For the text-containing cell, return its midpoint in [X, Y] coordinate format. 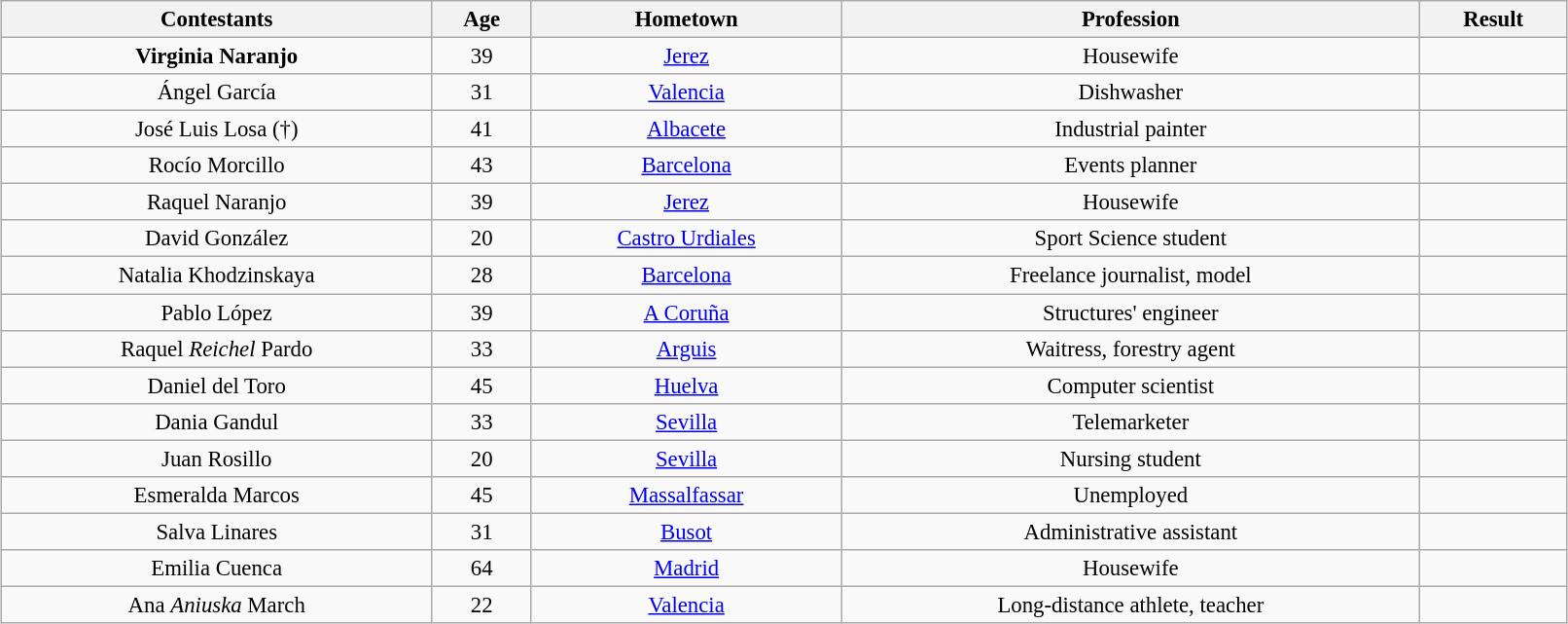
Result [1493, 19]
Freelance journalist, model [1130, 275]
A Coruña [687, 312]
Dishwasher [1130, 92]
Massalfassar [687, 495]
22 [481, 605]
Raquel Reichel Pardo [217, 349]
41 [481, 129]
Albacete [687, 129]
Dania Gandul [217, 422]
Madrid [687, 569]
Rocío Morcillo [217, 165]
Natalia Khodzinskaya [217, 275]
Nursing student [1130, 459]
Juan Rosillo [217, 459]
Virginia Naranjo [217, 55]
Age [481, 19]
Arguis [687, 349]
José Luis Losa (†) [217, 129]
Ana Aniuska March [217, 605]
Pablo López [217, 312]
Long-distance athlete, teacher [1130, 605]
64 [481, 569]
Esmeralda Marcos [217, 495]
43 [481, 165]
Computer scientist [1130, 385]
28 [481, 275]
Hometown [687, 19]
Salva Linares [217, 532]
Structures' engineer [1130, 312]
Huelva [687, 385]
Ángel García [217, 92]
Busot [687, 532]
David González [217, 239]
Raquel Naranjo [217, 202]
Emilia Cuenca [217, 569]
Castro Urdiales [687, 239]
Profession [1130, 19]
Events planner [1130, 165]
Industrial painter [1130, 129]
Sport Science student [1130, 239]
Telemarketer [1130, 422]
Contestants [217, 19]
Unemployed [1130, 495]
Administrative assistant [1130, 532]
Daniel del Toro [217, 385]
Waitress, forestry agent [1130, 349]
